Detect which cell encompasses the target text, then output its [X, Y] center coordinate. 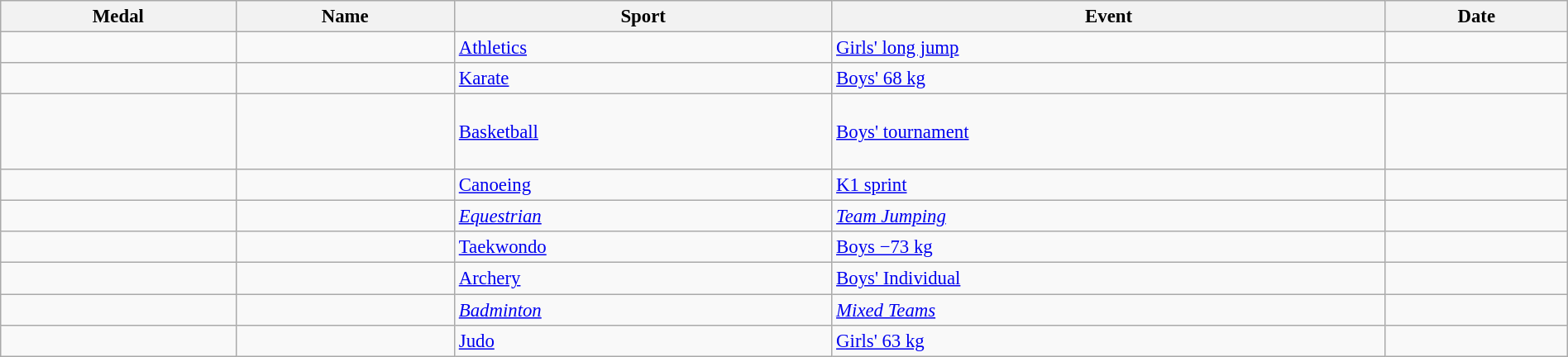
Mixed Teams [1109, 310]
Judo [643, 340]
Medal [118, 17]
Archery [643, 278]
Date [1476, 17]
Athletics [643, 48]
Canoeing [643, 185]
Basketball [643, 132]
Sport [643, 17]
Boys' 68 kg [1109, 79]
Boys −73 kg [1109, 247]
K1 sprint [1109, 185]
Girls' 63 kg [1109, 340]
Boys' tournament [1109, 132]
Girls' long jump [1109, 48]
Boys' Individual [1109, 278]
Name [345, 17]
Event [1109, 17]
Karate [643, 79]
Badminton [643, 310]
Taekwondo [643, 247]
Team Jumping [1109, 217]
Equestrian [643, 217]
